Find where the given text appears and provide that cell's center as (x, y) coordinate. 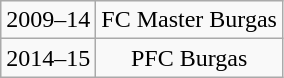
PFC Burgas (190, 58)
2009–14 (48, 20)
2014–15 (48, 58)
FC Master Burgas (190, 20)
